For the text-containing cell, return its midpoint in (X, Y) coordinate format. 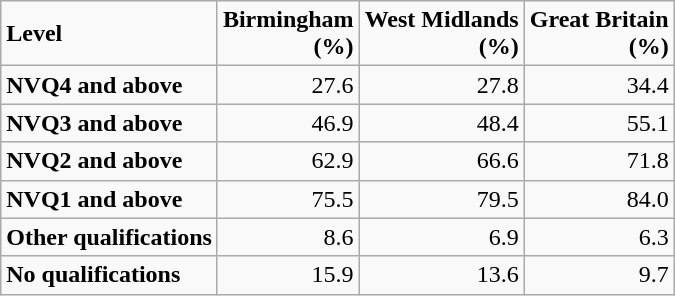
15.9 (288, 275)
6.9 (442, 237)
66.6 (442, 161)
79.5 (442, 199)
27.6 (288, 85)
71.8 (599, 161)
8.6 (288, 237)
NVQ3 and above (110, 123)
Level (110, 34)
Great Britain (%) (599, 34)
Birmingham (%) (288, 34)
NVQ2 and above (110, 161)
6.3 (599, 237)
Other qualifications (110, 237)
West Midlands (%) (442, 34)
75.5 (288, 199)
No qualifications (110, 275)
84.0 (599, 199)
55.1 (599, 123)
27.8 (442, 85)
NVQ4 and above (110, 85)
46.9 (288, 123)
48.4 (442, 123)
34.4 (599, 85)
13.6 (442, 275)
NVQ1 and above (110, 199)
9.7 (599, 275)
62.9 (288, 161)
